Find where the given text appears and provide that cell's center as [X, Y] coordinate. 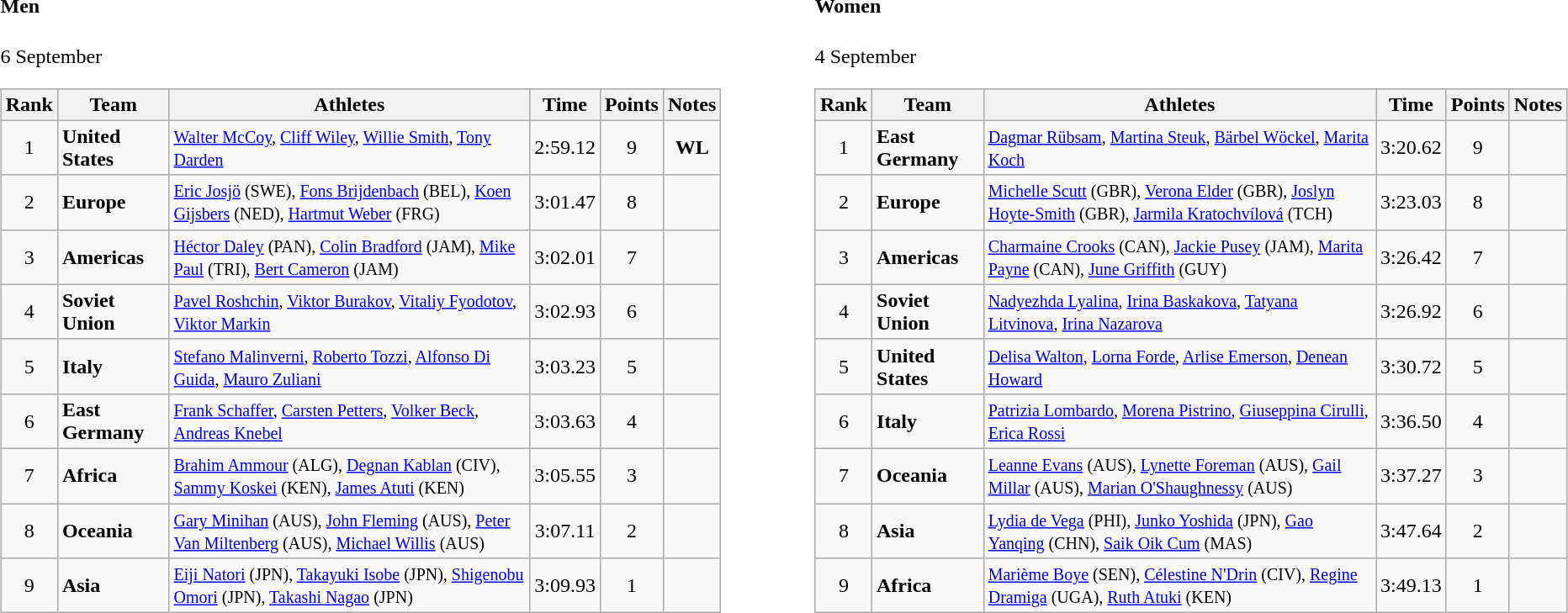
3:09.93 [565, 585]
Pavel Roshchin, Viktor Burakov, Vitaliy Fyodotov, Viktor Markin [350, 311]
3:03.63 [565, 420]
3:23.03 [1412, 202]
Charmaine Crooks (CAN), Jackie Pusey (JAM), Marita Payne (CAN), June Griffith (GUY) [1179, 257]
3:26.42 [1412, 257]
Dagmar Rübsam, Martina Steuk, Bärbel Wöckel, Marita Koch [1179, 148]
Patrizia Lombardo, Morena Pistrino, Giuseppina Cirulli, Erica Rossi [1179, 420]
3:02.93 [565, 311]
Héctor Daley (PAN), Colin Bradford (JAM), Mike Paul (TRI), Bert Cameron (JAM) [350, 257]
Delisa Walton, Lorna Forde, Arlise Emerson, Denean Howard [1179, 367]
2:59.12 [565, 148]
3:37.27 [1412, 476]
Brahim Ammour (ALG), Degnan Kablan (CIV), Sammy Koskei (KEN), James Atuti (KEN) [350, 476]
3:07.11 [565, 531]
Leanne Evans (AUS), Lynette Foreman (AUS), Gail Millar (AUS), Marian O'Shaughnessy (AUS) [1179, 476]
Nadyezhda Lyalina, Irina Baskakova, Tatyana Litvinova, Irina Nazarova [1179, 311]
Marième Boye (SEN), Célestine N'Drin (CIV), Regine Dramiga (UGA), Ruth Atuki (KEN) [1179, 585]
3:20.62 [1412, 148]
3:02.01 [565, 257]
Stefano Malinverni, Roberto Tozzi, Alfonso Di Guida, Mauro Zuliani [350, 367]
3:36.50 [1412, 420]
Frank Schaffer, Carsten Petters, Volker Beck, Andreas Knebel [350, 420]
3:03.23 [565, 367]
3:05.55 [565, 476]
3:01.47 [565, 202]
Michelle Scutt (GBR), Verona Elder (GBR), Joslyn Hoyte-Smith (GBR), Jarmila Kratochvílová (TCH) [1179, 202]
WL [691, 148]
Walter McCoy, Cliff Wiley, Willie Smith, Tony Darden [350, 148]
3:49.13 [1412, 585]
3:47.64 [1412, 531]
3:30.72 [1412, 367]
3:26.92 [1412, 311]
Eric Josjö (SWE), Fons Brijdenbach (BEL), Koen Gijsbers (NED), Hartmut Weber (FRG) [350, 202]
Gary Minihan (AUS), John Fleming (AUS), Peter Van Miltenberg (AUS), Michael Willis (AUS) [350, 531]
Lydia de Vega (PHI), Junko Yoshida (JPN), Gao Yanqing (CHN), Saik Oik Cum (MAS) [1179, 531]
Eiji Natori (JPN), Takayuki Isobe (JPN), Shigenobu Omori (JPN), Takashi Nagao (JPN) [350, 585]
